Provide the (X, Y) coordinate of the cell's center where the given text is located.  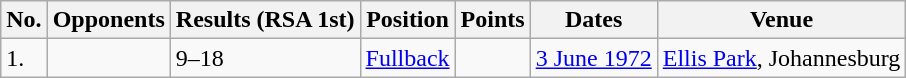
Venue (782, 20)
3 June 1972 (594, 58)
Results (RSA 1st) (265, 20)
Ellis Park, Johannesburg (782, 58)
Position (408, 20)
Points (492, 20)
No. (24, 20)
Fullback (408, 58)
1. (24, 58)
9–18 (265, 58)
Opponents (108, 20)
Dates (594, 20)
